Return the [x, y] coordinate for the center point of the cell that contains the specified text.  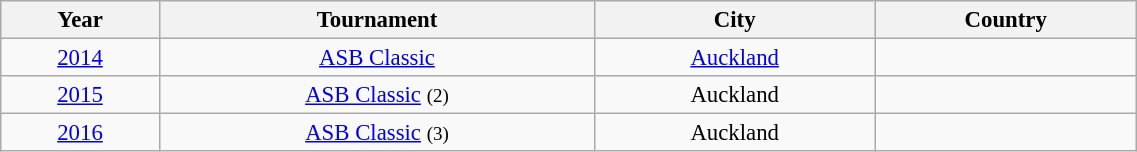
ASB Classic (3) [376, 133]
ASB Classic (2) [376, 95]
2015 [80, 95]
Year [80, 20]
Tournament [376, 20]
ASB Classic [376, 58]
City [735, 20]
Country [1006, 20]
2016 [80, 133]
2014 [80, 58]
